Return (X, Y) of the center of cell containing provided text 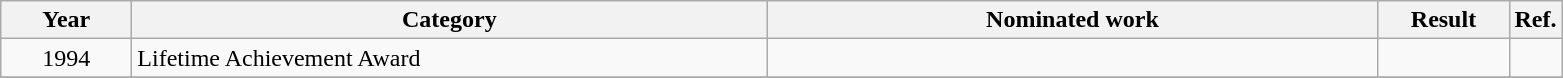
Category (450, 20)
1994 (66, 58)
Ref. (1536, 20)
Year (66, 20)
Result (1444, 20)
Lifetime Achievement Award (450, 58)
Nominated work (1072, 20)
